Extract the (X, Y) coordinate from the center of the cell holding the provided text.  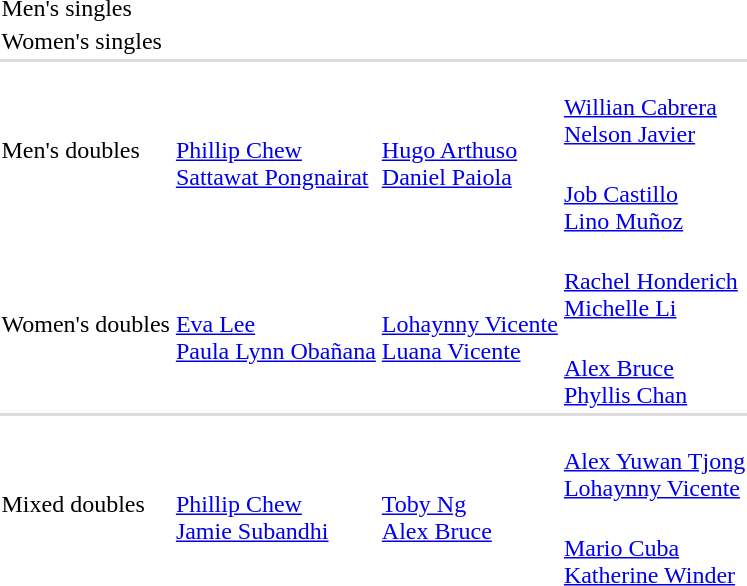
Women's doubles (86, 324)
Alex Yuwan TjongLohaynny Vicente (654, 461)
Rachel HonderichMichelle Li (654, 281)
Willian CabreraNelson Javier (654, 107)
Women's singles (86, 41)
Men's doubles (86, 150)
Eva LeePaula Lynn Obañana (276, 324)
Alex BrucePhyllis Chan (654, 368)
Phillip ChewSattawat Pongnairat (276, 150)
Hugo ArthusoDaniel Paiola (470, 150)
Lohaynny VicenteLuana Vicente (470, 324)
Job CastilloLino Muñoz (654, 194)
